Search for the cell housing the specified text and yield its [x, y] center coordinate. 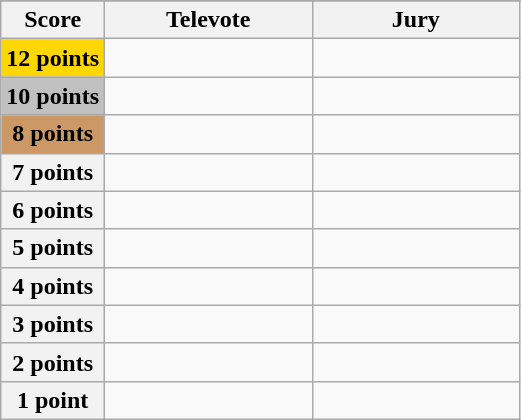
10 points [53, 96]
12 points [53, 58]
Jury [416, 20]
7 points [53, 172]
3 points [53, 324]
8 points [53, 134]
5 points [53, 248]
6 points [53, 210]
2 points [53, 362]
Televote [209, 20]
4 points [53, 286]
Score [53, 20]
1 point [53, 400]
